From the cell containing the given text, extract its center point as [x, y] coordinate. 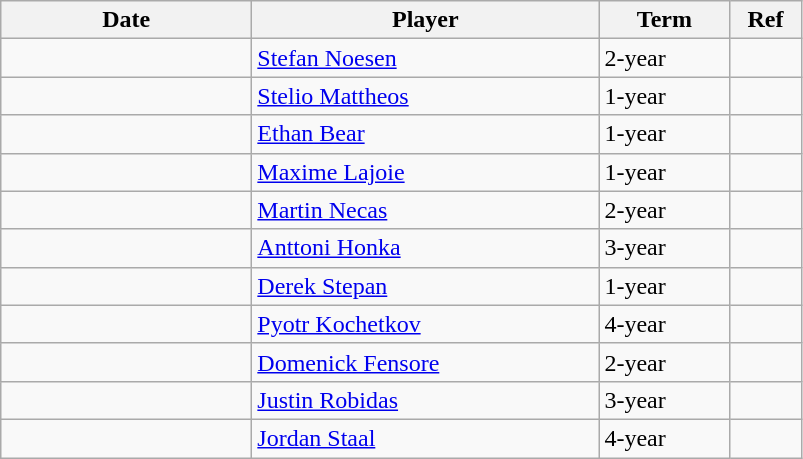
Justin Robidas [426, 400]
Domenick Fensore [426, 362]
Ethan Bear [426, 134]
Ref [766, 20]
Stelio Mattheos [426, 96]
Pyotr Kochetkov [426, 324]
Player [426, 20]
Stefan Noesen [426, 58]
Date [126, 20]
Anttoni Honka [426, 248]
Jordan Staal [426, 438]
Derek Stepan [426, 286]
Term [664, 20]
Maxime Lajoie [426, 172]
Martin Necas [426, 210]
